From the cell containing the given text, extract its center point as [X, Y] coordinate. 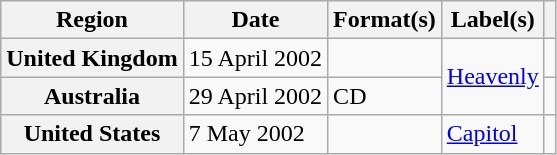
Australia [92, 96]
15 April 2002 [255, 58]
Label(s) [492, 20]
Region [92, 20]
Format(s) [385, 20]
Heavenly [492, 77]
Date [255, 20]
29 April 2002 [255, 96]
United States [92, 134]
7 May 2002 [255, 134]
United Kingdom [92, 58]
Capitol [492, 134]
CD [385, 96]
